Pinpoint the cell where the given text exists, returning its [x, y] midpoint coordinate. 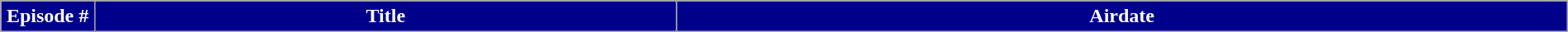
Airdate [1121, 16]
Episode # [48, 16]
Title [385, 16]
